Return (x, y) of the center of cell containing provided text 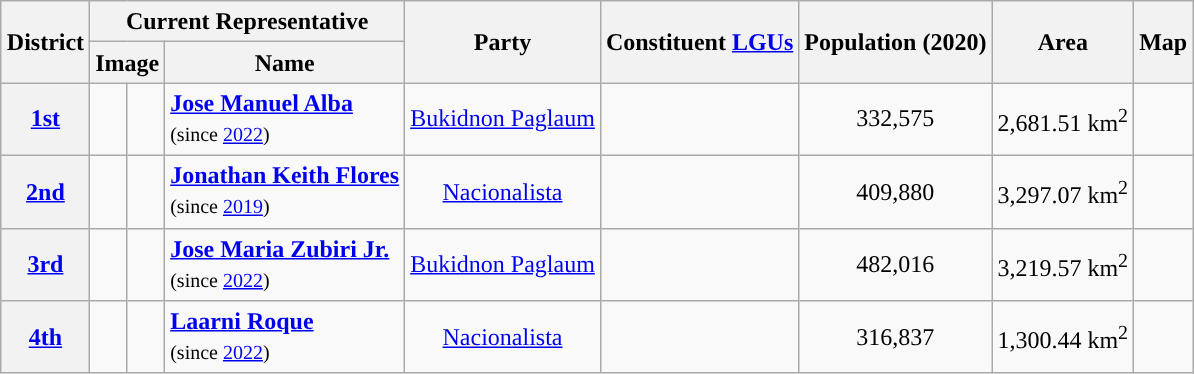
District (45, 42)
1,300.44 km2 (1063, 338)
Name (285, 62)
2,681.51 km2 (1063, 120)
316,837 (896, 338)
1st (45, 120)
Population (2020) (896, 42)
3,219.57 km2 (1063, 264)
2nd (45, 192)
Current Representative (248, 22)
4th (45, 338)
332,575 (896, 120)
Area (1063, 42)
Image (128, 62)
Map (1164, 42)
Jonathan Keith Flores(since 2019) (285, 192)
Constituent LGUs (699, 42)
409,880 (896, 192)
3rd (45, 264)
482,016 (896, 264)
Party (503, 42)
Jose Manuel Alba(since 2022) (285, 120)
3,297.07 km2 (1063, 192)
Laarni Roque(since 2022) (285, 338)
Jose Maria Zubiri Jr.(since 2022) (285, 264)
